Provide the (x, y) coordinate of the cell's center where the given text is located.  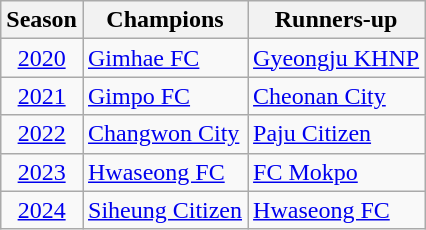
Siheung Citizen (164, 210)
Paju Citizen (336, 134)
Champions (164, 20)
Gyeongju KHNP (336, 58)
Changwon City (164, 134)
Runners-up (336, 20)
2020 (42, 58)
Gimpo FC (164, 96)
Season (42, 20)
FC Mokpo (336, 172)
2022 (42, 134)
2023 (42, 172)
Gimhae FC (164, 58)
Cheonan City (336, 96)
2021 (42, 96)
2024 (42, 210)
